Identify which cell holds the provided text, then report its [X, Y] central coordinate. 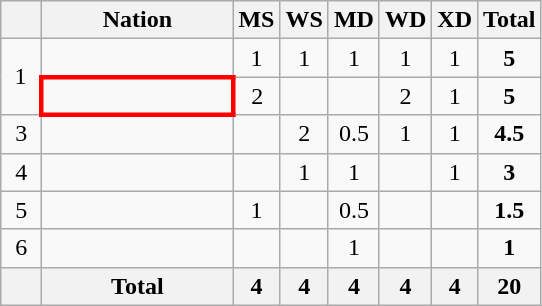
WD [405, 20]
20 [510, 286]
XD [455, 20]
6 [22, 248]
MD [354, 20]
Nation [138, 20]
1.5 [510, 210]
MS [256, 20]
4.5 [510, 134]
WS [304, 20]
